From the cell containing the given text, extract its center point as (X, Y) coordinate. 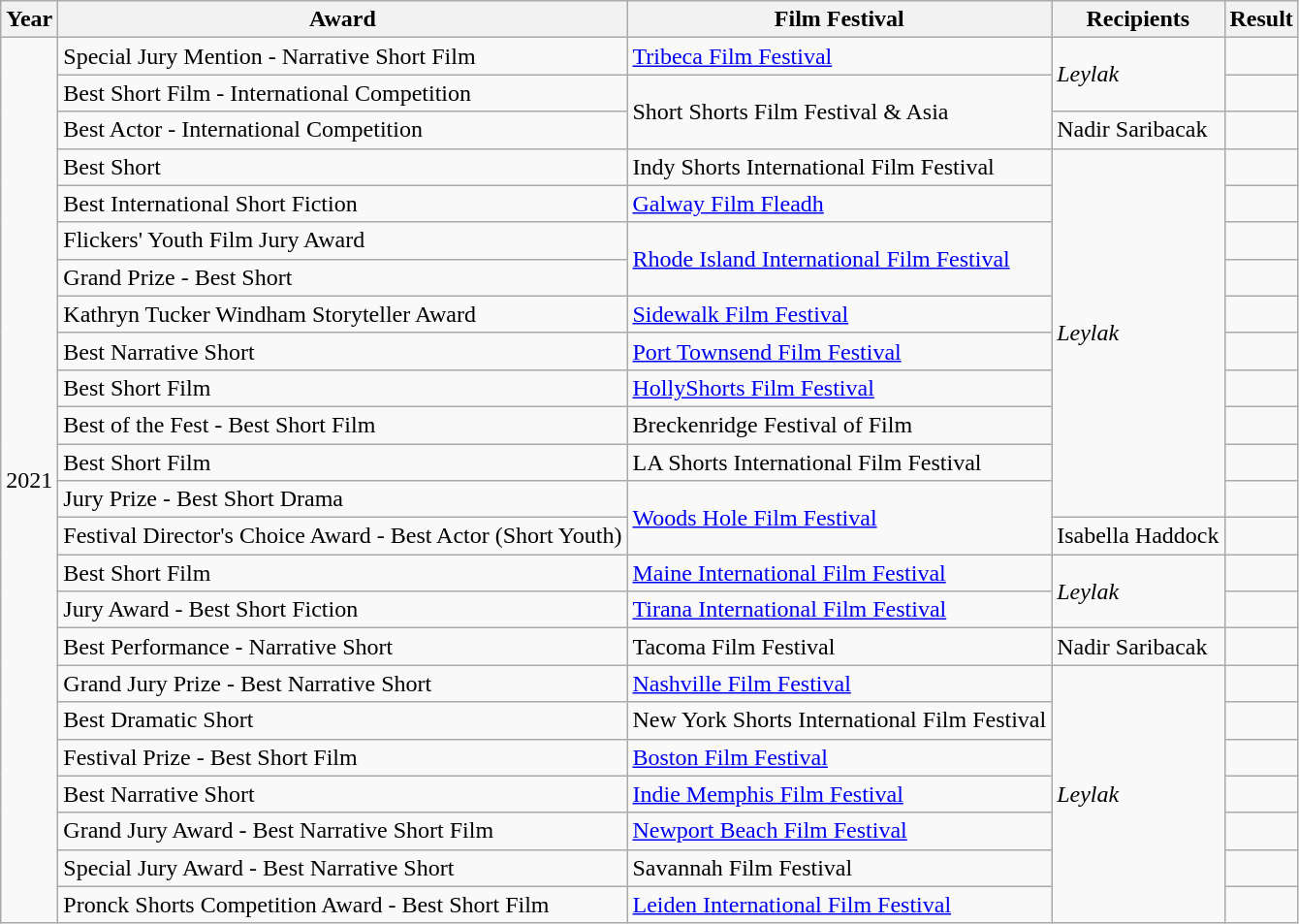
Nashville Film Festival (840, 684)
Special Jury Award - Best Narrative Short (343, 868)
Best Dramatic Short (343, 720)
Breckenridge Festival of Film (840, 425)
Flickers' Youth Film Jury Award (343, 240)
Leiden International Film Festival (840, 905)
Sidewalk Film Festival (840, 314)
Maine International Film Festival (840, 573)
Tribeca Film Festival (840, 56)
Best Short Film - International Competition (343, 93)
Best of the Fest - Best Short Film (343, 425)
Woods Hole Film Festival (840, 518)
Boston Film Festival (840, 757)
Tacoma Film Festival (840, 647)
Port Townsend Film Festival (840, 351)
Award (343, 19)
Jury Award - Best Short Fiction (343, 610)
HollyShorts Film Festival (840, 388)
Short Shorts Film Festival & Asia (840, 112)
Grand Jury Prize - Best Narrative Short (343, 684)
Film Festival (840, 19)
Rhode Island International Film Festival (840, 259)
Special Jury Mention - Narrative Short Film (343, 56)
Jury Prize - Best Short Drama (343, 499)
Result (1261, 19)
2021 (29, 481)
Tirana International Film Festival (840, 610)
Festival Prize - Best Short Film (343, 757)
Best Performance - Narrative Short (343, 647)
Recipients (1138, 19)
Indie Memphis Film Festival (840, 794)
Best Short (343, 167)
Grand Prize - Best Short (343, 277)
LA Shorts International Film Festival (840, 462)
Grand Jury Award - Best Narrative Short Film (343, 831)
Best Actor - International Competition (343, 130)
Pronck Shorts Competition Award - Best Short Film (343, 905)
Best International Short Fiction (343, 204)
Indy Shorts International Film Festival (840, 167)
Year (29, 19)
Isabella Haddock (1138, 536)
Festival Director's Choice Award - Best Actor (Short Youth) (343, 536)
Savannah Film Festival (840, 868)
New York Shorts International Film Festival (840, 720)
Galway Film Fleadh (840, 204)
Kathryn Tucker Windham Storyteller Award (343, 314)
Newport Beach Film Festival (840, 831)
